For the text-containing cell, return its midpoint in [X, Y] coordinate format. 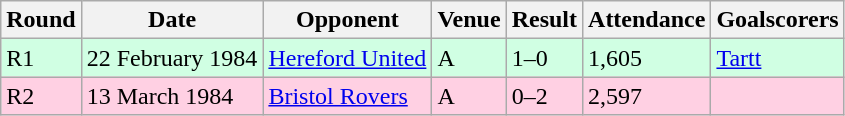
13 March 1984 [172, 96]
Tartt [778, 58]
Hereford United [348, 58]
1–0 [544, 58]
Result [544, 20]
Venue [469, 20]
Attendance [647, 20]
0–2 [544, 96]
Bristol Rovers [348, 96]
Date [172, 20]
Goalscorers [778, 20]
Round [41, 20]
1,605 [647, 58]
2,597 [647, 96]
R2 [41, 96]
Opponent [348, 20]
R1 [41, 58]
22 February 1984 [172, 58]
